Provide the (x, y) coordinate of the cell's center where the given text is located.  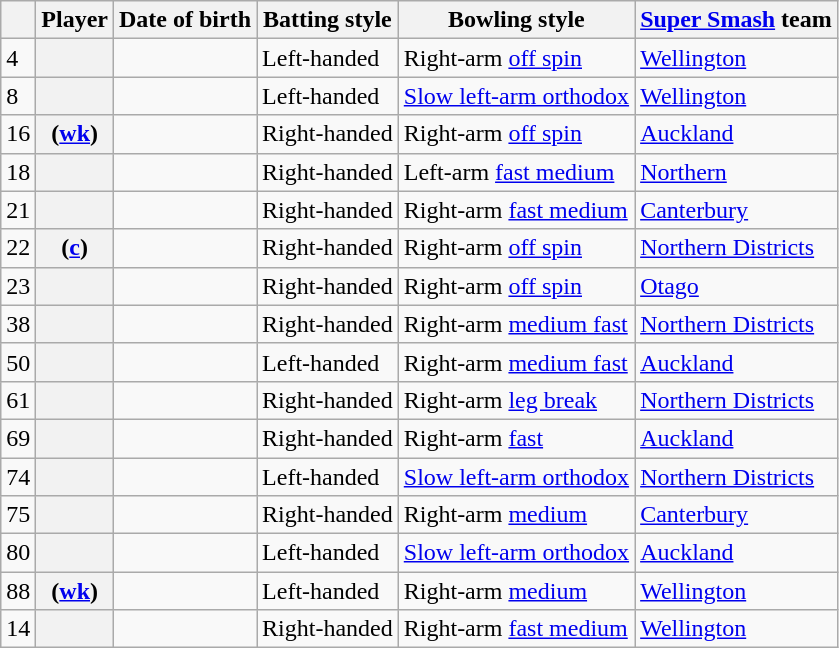
38 (18, 324)
22 (18, 248)
Date of birth (186, 20)
Bowling style (516, 20)
80 (18, 553)
75 (18, 515)
16 (18, 134)
50 (18, 362)
88 (18, 591)
69 (18, 438)
Right-arm leg break (516, 400)
Northern (736, 172)
74 (18, 477)
14 (18, 629)
8 (18, 96)
Right-arm fast (516, 438)
4 (18, 58)
23 (18, 286)
18 (18, 172)
21 (18, 210)
(c) (75, 248)
Left-arm fast medium (516, 172)
Player (75, 20)
Otago (736, 286)
Super Smash team (736, 20)
61 (18, 400)
Batting style (328, 20)
